Capture the cell that displays the provided text and extract its [X, Y] central coordinate. 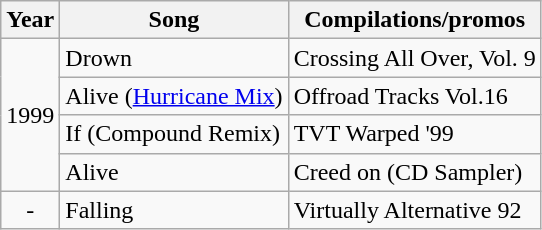
Drown [174, 58]
Virtually Alternative 92 [414, 210]
Song [174, 20]
If (Compound Remix) [174, 134]
1999 [30, 115]
TVT Warped '99 [414, 134]
Year [30, 20]
Crossing All Over, Vol. 9 [414, 58]
Alive [174, 172]
Alive (Hurricane Mix) [174, 96]
Falling [174, 210]
Creed on (CD Sampler) [414, 172]
- [30, 210]
Offroad Tracks Vol.16 [414, 96]
Compilations/promos [414, 20]
